Pinpoint the cell where the given text exists, returning its (x, y) midpoint coordinate. 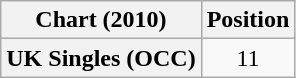
Position (248, 20)
11 (248, 58)
UK Singles (OCC) (101, 58)
Chart (2010) (101, 20)
